Determine the (x, y) coordinate at the center of the cell enclosing the given text.  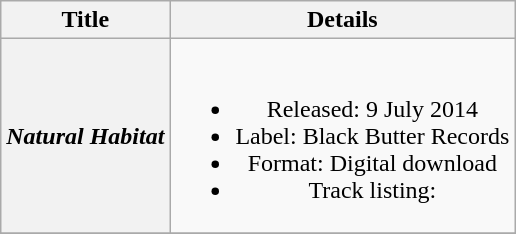
Natural Habitat (86, 136)
Details (342, 20)
Title (86, 20)
Released: 9 July 2014Label: Black Butter RecordsFormat: Digital downloadTrack listing: (342, 136)
